Extract the [X, Y] coordinate from the center of the cell holding the provided text.  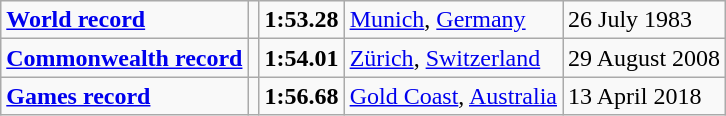
1:54.01 [302, 58]
World record [124, 20]
Zürich, Switzerland [453, 58]
1:53.28 [302, 20]
26 July 1983 [644, 20]
29 August 2008 [644, 58]
1:56.68 [302, 96]
Gold Coast, Australia [453, 96]
13 April 2018 [644, 96]
Commonwealth record [124, 58]
Munich, Germany [453, 20]
Games record [124, 96]
